Scan for the cell matching the given text and deliver its (x, y) coordinate at center. 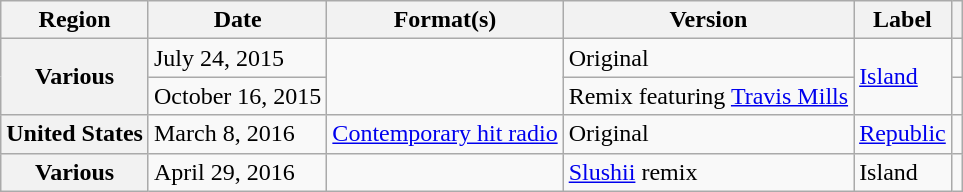
Label (903, 20)
March 8, 2016 (237, 134)
Contemporary hit radio (445, 134)
Republic (903, 134)
Date (237, 20)
Region (75, 20)
October 16, 2015 (237, 96)
Remix featuring Travis Mills (708, 96)
April 29, 2016 (237, 172)
Format(s) (445, 20)
July 24, 2015 (237, 58)
Slushii remix (708, 172)
United States (75, 134)
Version (708, 20)
